Determine the [X, Y] coordinate at the center of the cell enclosing the given text.  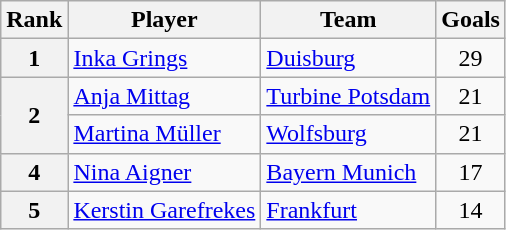
4 [34, 172]
Frankfurt [348, 210]
Team [348, 20]
Turbine Potsdam [348, 96]
Nina Aigner [164, 172]
Bayern Munich [348, 172]
Martina Müller [164, 134]
Kerstin Garefrekes [164, 210]
Rank [34, 20]
Wolfsburg [348, 134]
Inka Grings [164, 58]
14 [471, 210]
Anja Mittag [164, 96]
Player [164, 20]
Goals [471, 20]
5 [34, 210]
29 [471, 58]
1 [34, 58]
2 [34, 115]
Duisburg [348, 58]
17 [471, 172]
